Return the [x, y] coordinate for the center point of the cell that contains the specified text.  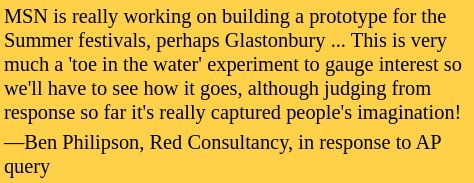
—Ben Philipson, Red Consultancy, in response to AP query [236, 154]
